For the text-containing cell, return its midpoint in (X, Y) coordinate format. 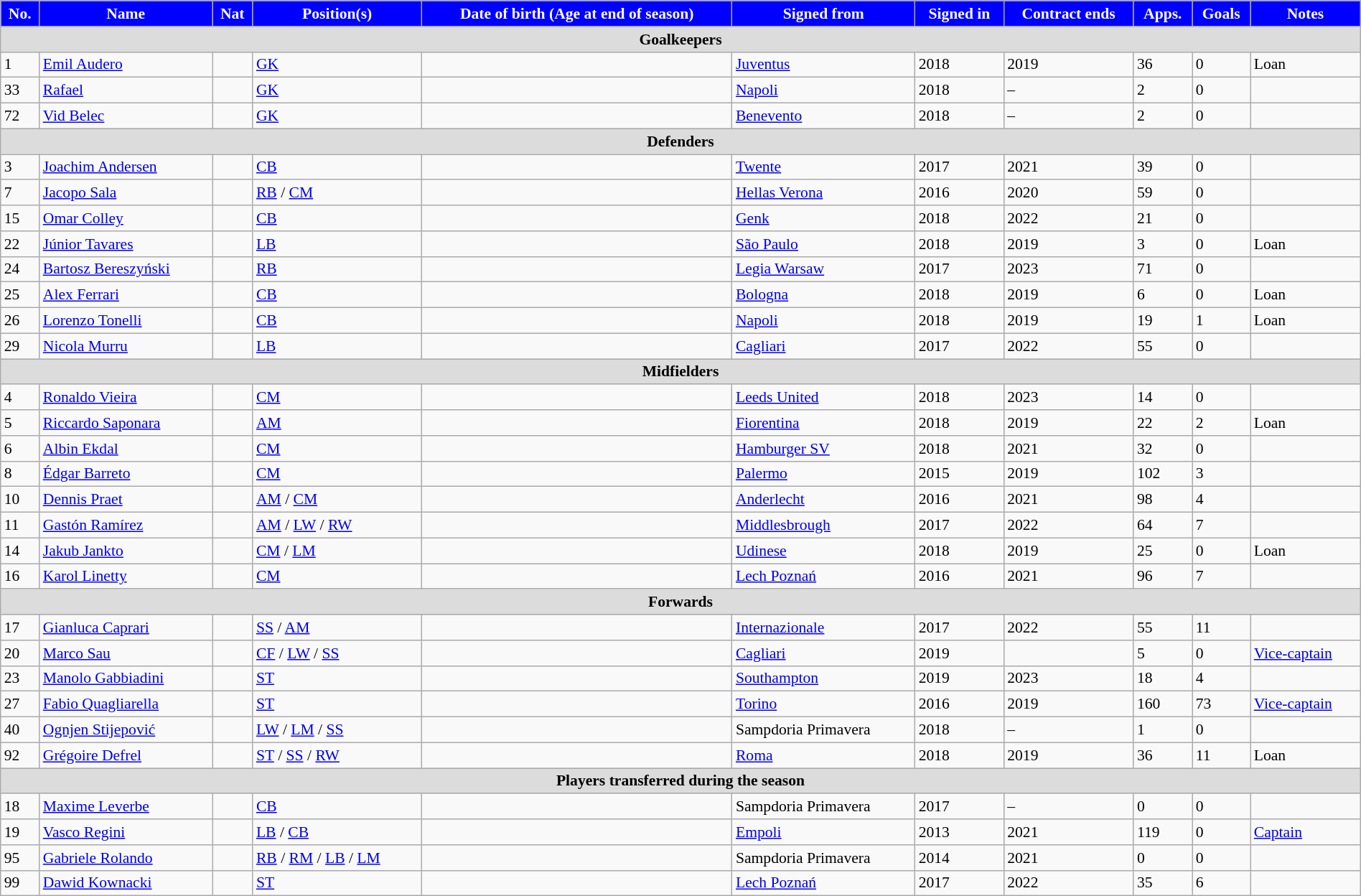
23 (20, 678)
Juventus (824, 65)
Midfielders (680, 372)
Gastón Ramírez (126, 526)
Goals (1222, 14)
64 (1163, 526)
29 (20, 346)
Joachim Andersen (126, 167)
Roma (824, 755)
Apps. (1163, 14)
RB / RM / LB / LM (337, 858)
LW / LM / SS (337, 730)
Signed from (824, 14)
Manolo Gabbiadini (126, 678)
Alex Ferrari (126, 295)
AM / CM (337, 500)
Captain (1306, 832)
Defenders (680, 141)
Emil Audero (126, 65)
Hamburger SV (824, 449)
2013 (960, 832)
99 (20, 883)
32 (1163, 449)
Bartosz Bereszyński (126, 269)
Grégoire Defrel (126, 755)
Contract ends (1068, 14)
No. (20, 14)
Bologna (824, 295)
20 (20, 653)
Dawid Kownacki (126, 883)
2020 (1068, 193)
ST / SS / RW (337, 755)
102 (1163, 474)
Torino (824, 704)
Ognjen Stijepović (126, 730)
Players transferred during the season (680, 781)
São Paulo (824, 244)
26 (20, 321)
Rafael (126, 90)
Anderlecht (824, 500)
95 (20, 858)
21 (1163, 218)
40 (20, 730)
Benevento (824, 116)
Lorenzo Tonelli (126, 321)
Albin Ekdal (126, 449)
Vid Belec (126, 116)
59 (1163, 193)
Júnior Tavares (126, 244)
17 (20, 627)
Notes (1306, 14)
98 (1163, 500)
72 (20, 116)
160 (1163, 704)
Nat (233, 14)
8 (20, 474)
73 (1222, 704)
Palermo (824, 474)
10 (20, 500)
16 (20, 577)
92 (20, 755)
35 (1163, 883)
Goalkeepers (680, 39)
Date of birth (Age at end of season) (576, 14)
Genk (824, 218)
Twente (824, 167)
RB / CM (337, 193)
Legia Warsaw (824, 269)
2015 (960, 474)
Signed in (960, 14)
Maxime Leverbe (126, 807)
Leeds United (824, 398)
33 (20, 90)
RB (337, 269)
Karol Linetty (126, 577)
Ronaldo Vieira (126, 398)
Fiorentina (824, 423)
CM / LM (337, 551)
Empoli (824, 832)
Name (126, 14)
96 (1163, 577)
Gabriele Rolando (126, 858)
Internazionale (824, 627)
Riccardo Saponara (126, 423)
119 (1163, 832)
Middlesbrough (824, 526)
Forwards (680, 602)
Dennis Praet (126, 500)
2014 (960, 858)
Hellas Verona (824, 193)
Édgar Barreto (126, 474)
39 (1163, 167)
Gianluca Caprari (126, 627)
Vasco Regini (126, 832)
Marco Sau (126, 653)
Omar Colley (126, 218)
27 (20, 704)
SS / AM (337, 627)
Jacopo Sala (126, 193)
Southampton (824, 678)
15 (20, 218)
Jakub Jankto (126, 551)
Position(s) (337, 14)
CF / LW / SS (337, 653)
24 (20, 269)
Udinese (824, 551)
71 (1163, 269)
Nicola Murru (126, 346)
AM (337, 423)
LB / CB (337, 832)
AM / LW / RW (337, 526)
Fabio Quagliarella (126, 704)
